Return [x, y] of the center of cell containing provided text 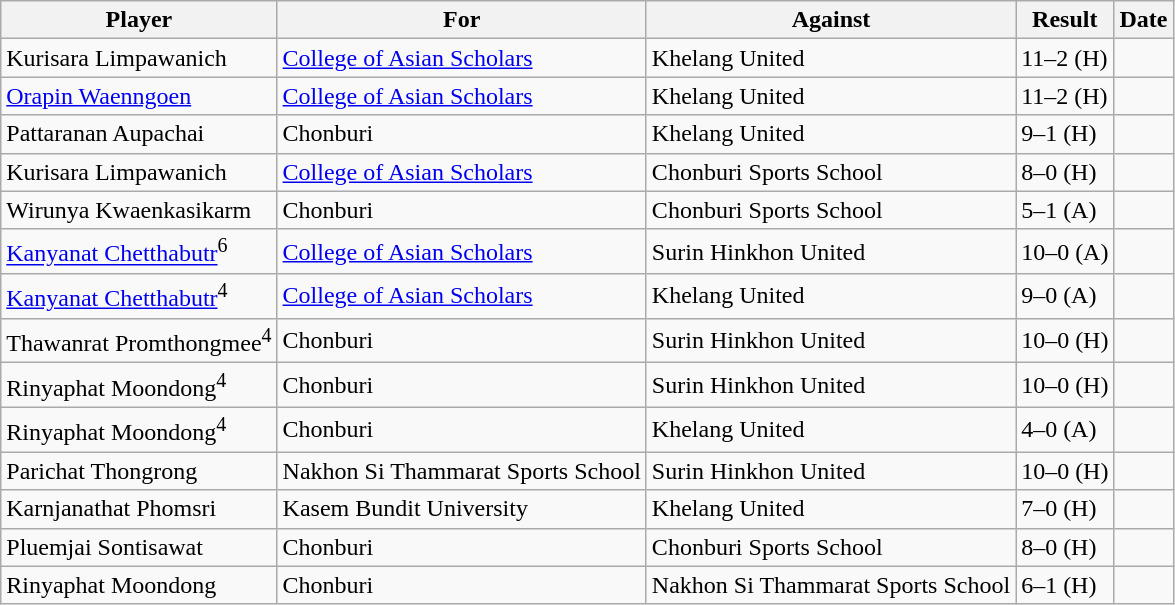
Orapin Waenngoen [139, 96]
Pluemjai Sontisawat [139, 547]
Date [1144, 20]
4–0 (A) [1065, 430]
Kanyanat Chetthabutr4 [139, 296]
Karnjanathat Phomsri [139, 509]
6–1 (H) [1065, 585]
Pattaranan Aupachai [139, 134]
Rinyaphat Moondong [139, 585]
5–1 (A) [1065, 210]
Against [830, 20]
For [462, 20]
9–0 (A) [1065, 296]
Player [139, 20]
7–0 (H) [1065, 509]
Kanyanat Chetthabutr6 [139, 252]
Wirunya Kwaenkasikarm [139, 210]
10–0 (A) [1065, 252]
9–1 (H) [1065, 134]
Parichat Thongrong [139, 471]
Kasem Bundit University [462, 509]
Result [1065, 20]
Thawanrat Promthongmee4 [139, 340]
